Return (x, y) of the center of cell containing provided text 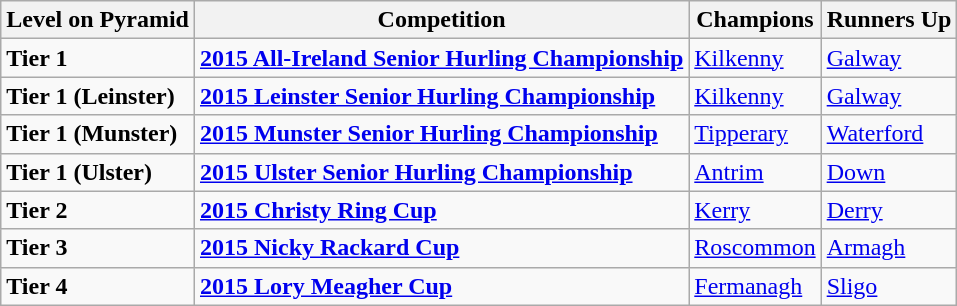
2015 All-Ireland Senior Hurling Championship (441, 58)
Tier 4 (98, 286)
Roscommon (755, 248)
Kerry (755, 210)
Runners Up (889, 20)
Sligo (889, 286)
Tier 1 (Ulster) (98, 172)
Down (889, 172)
2015 Nicky Rackard Cup (441, 248)
2015 Christy Ring Cup (441, 210)
Derry (889, 210)
Tipperary (755, 134)
2015 Leinster Senior Hurling Championship (441, 96)
Fermanagh (755, 286)
2015 Lory Meagher Cup (441, 286)
Champions (755, 20)
Level on Pyramid (98, 20)
Armagh (889, 248)
2015 Ulster Senior Hurling Championship (441, 172)
Tier 2 (98, 210)
Tier 1 (98, 58)
Tier 1 (Leinster) (98, 96)
Tier 1 (Munster) (98, 134)
Waterford (889, 134)
Antrim (755, 172)
Tier 3 (98, 248)
Competition (441, 20)
2015 Munster Senior Hurling Championship (441, 134)
